Extract the [X, Y] coordinate from the center of the cell holding the provided text.  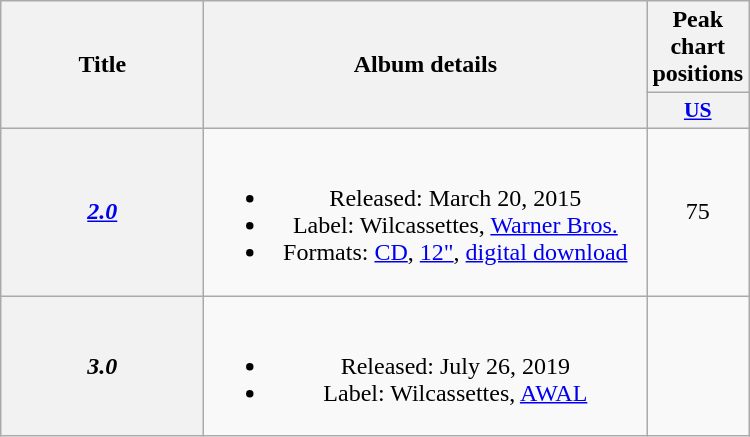
2.0 [102, 212]
Released: March 20, 2015Label: Wilcassettes, Warner Bros.Formats: CD, 12", digital download [426, 212]
Title [102, 65]
Released: July 26, 2019Label: Wilcassettes, AWAL [426, 366]
Peak chart positions [698, 47]
Album details [426, 65]
3.0 [102, 366]
US [698, 111]
75 [698, 212]
